From the cell containing the given text, extract its center point as (x, y) coordinate. 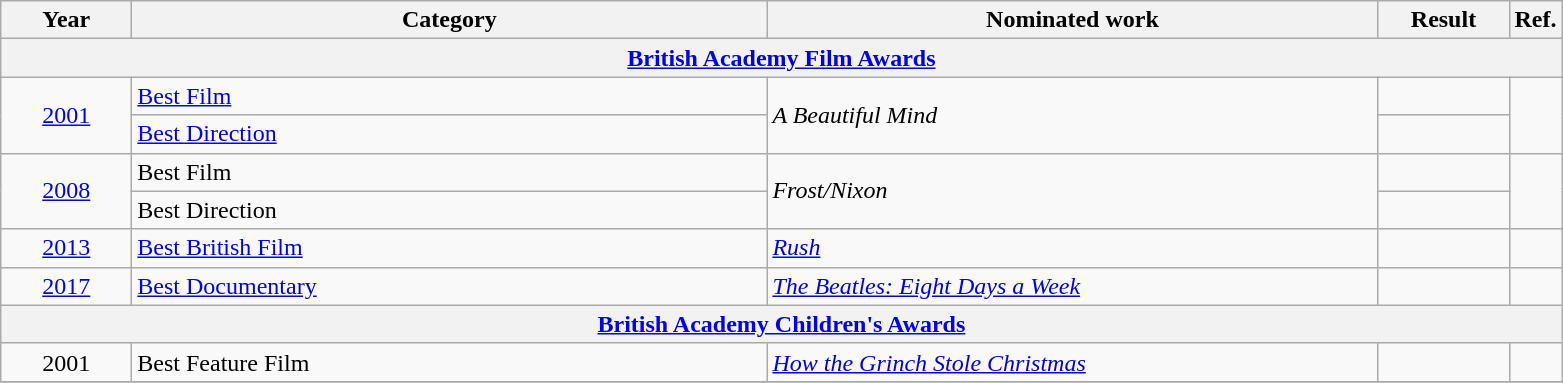
Rush (1072, 248)
2013 (66, 248)
Year (66, 20)
A Beautiful Mind (1072, 115)
2017 (66, 286)
Category (450, 20)
Best Feature Film (450, 362)
How the Grinch Stole Christmas (1072, 362)
Best British Film (450, 248)
2008 (66, 191)
The Beatles: Eight Days a Week (1072, 286)
Best Documentary (450, 286)
Ref. (1536, 20)
Frost/Nixon (1072, 191)
British Academy Children's Awards (782, 324)
Result (1444, 20)
British Academy Film Awards (782, 58)
Nominated work (1072, 20)
